Find where the given text appears and provide that cell's center as [x, y] coordinate. 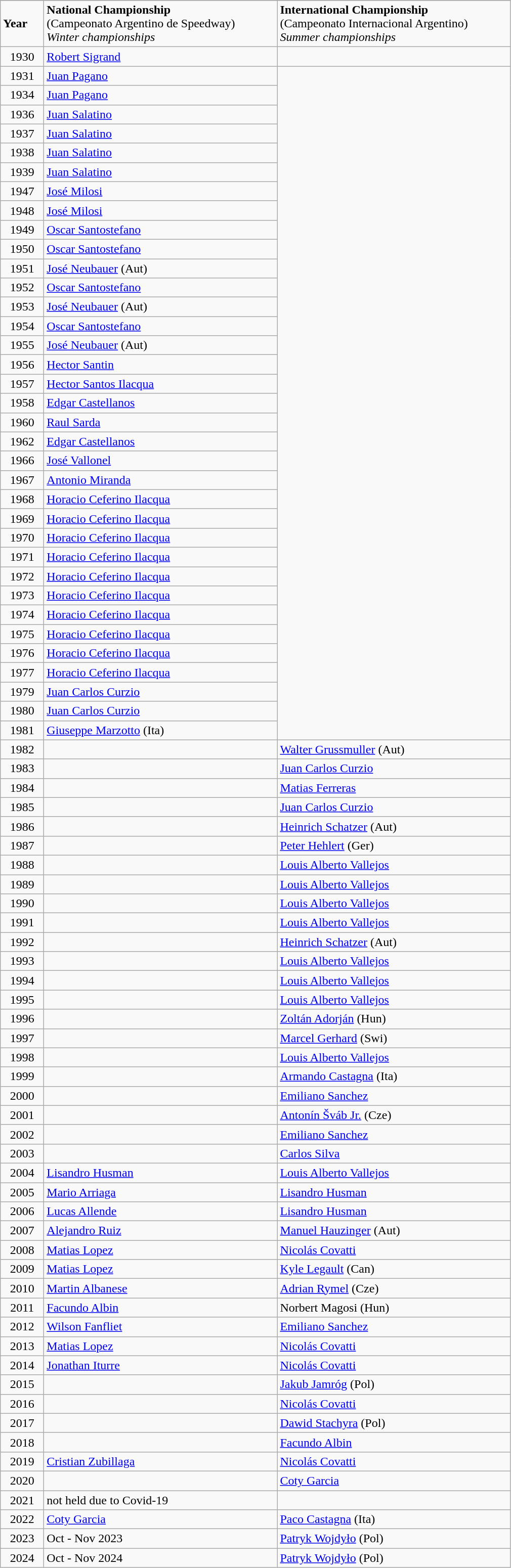
2000 [22, 1096]
Adrian Rymel (Cze) [394, 1288]
1987 [22, 845]
José Vallonel [161, 461]
Antonio Miranda [161, 480]
1992 [22, 942]
1983 [22, 769]
1952 [22, 288]
1931 [22, 76]
Hector Santin [161, 365]
2009 [22, 1269]
2022 [22, 1519]
Walter Grussmuller (Aut) [394, 749]
1968 [22, 499]
Jonathan Iturre [161, 1365]
Martin Albanese [161, 1288]
1955 [22, 345]
Oct - Nov 2023 [161, 1539]
Lucas Allende [161, 1212]
2015 [22, 1384]
2012 [22, 1327]
1954 [22, 326]
1996 [22, 1019]
1948 [22, 210]
2002 [22, 1134]
2007 [22, 1231]
2017 [22, 1423]
2018 [22, 1442]
Marcel Gerhard (Swi) [394, 1038]
Hector Santos Ilacqua [161, 384]
Antonín Šváb Jr. (Cze) [394, 1115]
Alejandro Ruiz [161, 1231]
2003 [22, 1153]
1997 [22, 1038]
Mario Arriaga [161, 1192]
1993 [22, 961]
2019 [22, 1461]
Matias Ferreras [394, 788]
2008 [22, 1250]
1947 [22, 191]
1960 [22, 422]
1989 [22, 884]
Dawid Stachyra (Pol) [394, 1423]
1958 [22, 403]
1962 [22, 441]
1972 [22, 576]
1939 [22, 172]
1999 [22, 1077]
1988 [22, 865]
1953 [22, 307]
1966 [22, 461]
1967 [22, 480]
1979 [22, 692]
Armando Castagna (Ita) [394, 1077]
1930 [22, 57]
Cristian Zubillaga [161, 1461]
Raul Sarda [161, 422]
Carlos Silva [394, 1153]
1998 [22, 1057]
Year [22, 24]
1938 [22, 153]
1976 [22, 653]
1995 [22, 1000]
1937 [22, 133]
2005 [22, 1192]
National Championship (Campeonato Argentino de Speedway) Winter championships [161, 24]
1936 [22, 114]
1986 [22, 826]
1984 [22, 788]
1990 [22, 904]
1969 [22, 518]
1970 [22, 537]
2024 [22, 1558]
1980 [22, 711]
Paco Castagna (Ita) [394, 1519]
1950 [22, 249]
International Championship(Campeonato Internacional Argentino) Summer championships [394, 24]
2021 [22, 1500]
Kyle Legault (Can) [394, 1269]
Oct - Nov 2024 [161, 1558]
1982 [22, 749]
1971 [22, 557]
1957 [22, 384]
1934 [22, 95]
Jakub Jamróg (Pol) [394, 1384]
Norbert Magosi (Hun) [394, 1308]
not held due to Covid-19 [161, 1500]
Zoltán Adorján (Hun) [394, 1019]
1949 [22, 230]
2010 [22, 1288]
2013 [22, 1346]
1956 [22, 365]
1991 [22, 923]
1973 [22, 596]
1981 [22, 730]
Wilson Fanfliet [161, 1327]
2023 [22, 1539]
Giuseppe Marzotto (Ita) [161, 730]
Peter Hehlert (Ger) [394, 845]
2014 [22, 1365]
2004 [22, 1173]
1985 [22, 807]
2006 [22, 1212]
1977 [22, 673]
1951 [22, 268]
Manuel Hauzinger (Aut) [394, 1231]
2001 [22, 1115]
1994 [22, 980]
1974 [22, 615]
2011 [22, 1308]
2020 [22, 1481]
Robert Sigrand [161, 57]
2016 [22, 1404]
1975 [22, 634]
